Provide the [X, Y] coordinate of the cell's center where the given text is located.  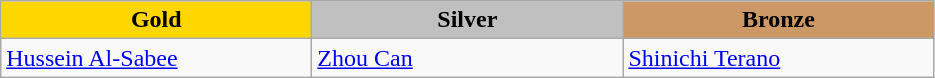
Gold [156, 20]
Zhou Can [468, 58]
Silver [468, 20]
Hussein Al-Sabee [156, 58]
Bronze [778, 20]
Shinichi Terano [778, 58]
